Identify which cell holds the provided text, then report its (X, Y) central coordinate. 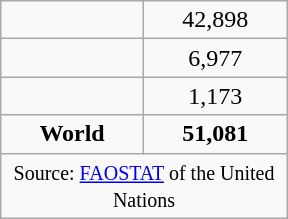
51,081 (215, 134)
Source: FAOSTAT of the United Nations (144, 186)
World (72, 134)
6,977 (215, 58)
42,898 (215, 20)
1,173 (215, 96)
